For the text-containing cell, return its midpoint in [x, y] coordinate format. 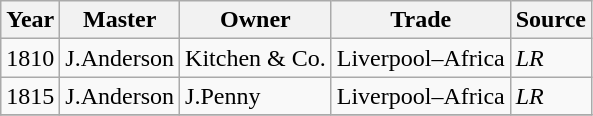
Owner [256, 20]
Kitchen & Co. [256, 58]
J.Penny [256, 96]
Trade [420, 20]
Year [30, 20]
Master [120, 20]
1815 [30, 96]
Source [550, 20]
1810 [30, 58]
